Return the (x, y) coordinate for the center point of the cell that contains the specified text.  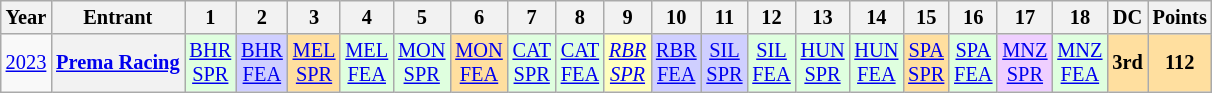
CATFEA (580, 63)
13 (823, 17)
16 (973, 17)
2 (262, 17)
112 (1180, 63)
SILFEA (771, 63)
3 (314, 17)
Prema Racing (118, 63)
7 (532, 17)
DC (1127, 17)
MELSPR (314, 63)
MNZSPR (1024, 63)
SPASPR (926, 63)
14 (876, 17)
Year (26, 17)
15 (926, 17)
3rd (1127, 63)
8 (580, 17)
SPAFEA (973, 63)
MNZFEA (1080, 63)
MELFEA (366, 63)
11 (724, 17)
4 (366, 17)
6 (478, 17)
BHRSPR (210, 63)
5 (422, 17)
2023 (26, 63)
HUNFEA (876, 63)
10 (676, 17)
CATSPR (532, 63)
BHRFEA (262, 63)
RBRSPR (628, 63)
9 (628, 17)
HUNSPR (823, 63)
SILSPR (724, 63)
RBRFEA (676, 63)
1 (210, 17)
MONSPR (422, 63)
18 (1080, 17)
MONFEA (478, 63)
Points (1180, 17)
17 (1024, 17)
Entrant (118, 17)
12 (771, 17)
